From the cell containing the given text, extract its center point as (X, Y) coordinate. 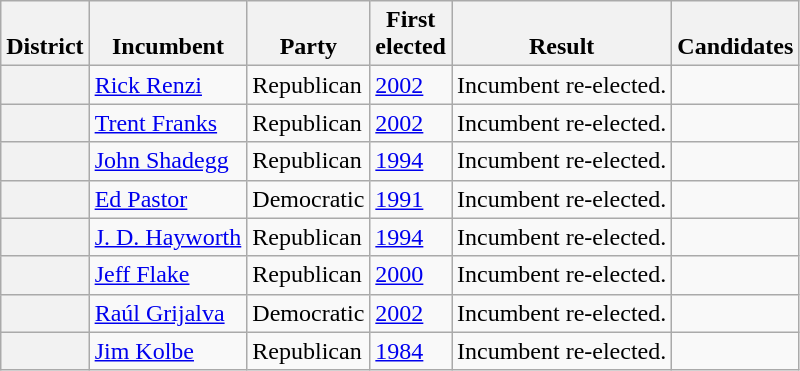
J. D. Hayworth (168, 237)
Firstelected (411, 34)
Result (562, 34)
Incumbent (168, 34)
Jeff Flake (168, 275)
1991 (411, 199)
District (45, 34)
2000 (411, 275)
1984 (411, 351)
Rick Renzi (168, 85)
John Shadegg (168, 161)
Raúl Grijalva (168, 313)
Jim Kolbe (168, 351)
Candidates (736, 34)
Ed Pastor (168, 199)
Trent Franks (168, 123)
Party (308, 34)
